Return [X, Y] of the center of cell containing provided text 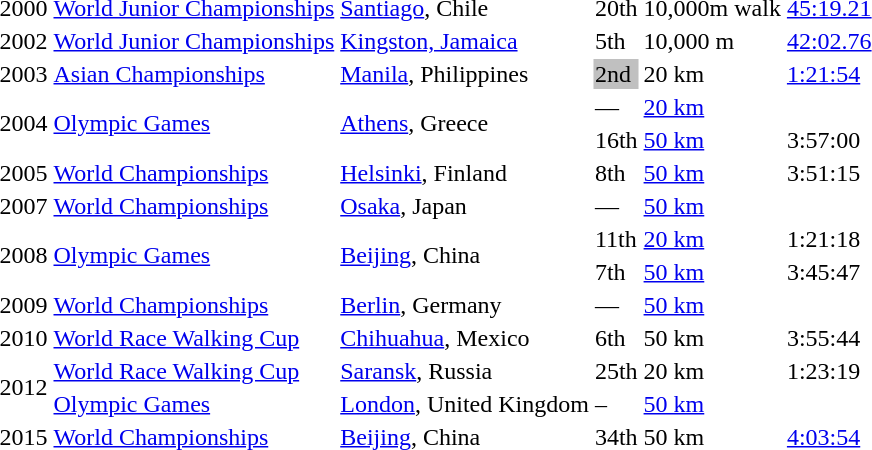
Berlin, Germany [465, 305]
– [616, 404]
10,000 m [712, 41]
8th [616, 173]
Beijing, China [465, 256]
Asian Championships [194, 74]
Chihuahua, Mexico [465, 338]
16th [616, 140]
Athens, Greece [465, 124]
2nd [616, 74]
Helsinki, Finland [465, 173]
Kingston, Jamaica [465, 41]
Manila, Philippines [465, 74]
Saransk, Russia [465, 371]
11th [616, 239]
London, United Kingdom [465, 404]
6th [616, 338]
5th [616, 41]
25th [616, 371]
Osaka, Japan [465, 206]
7th [616, 272]
World Junior Championships [194, 41]
